For the text-containing cell, return its midpoint in (X, Y) coordinate format. 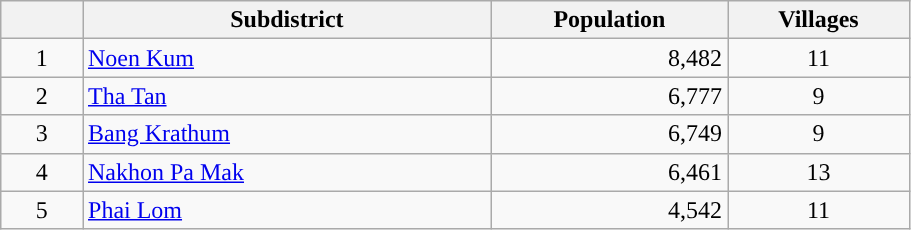
Noen Kum (286, 58)
Population (609, 20)
3 (42, 134)
Nakhon Pa Mak (286, 172)
Subdistrict (286, 20)
5 (42, 210)
Bang Krathum (286, 134)
13 (819, 172)
6,749 (609, 134)
1 (42, 58)
8,482 (609, 58)
Phai Lom (286, 210)
Tha Tan (286, 96)
Villages (819, 20)
2 (42, 96)
4 (42, 172)
6,777 (609, 96)
4,542 (609, 210)
6,461 (609, 172)
